For the text-containing cell, return its midpoint in (x, y) coordinate format. 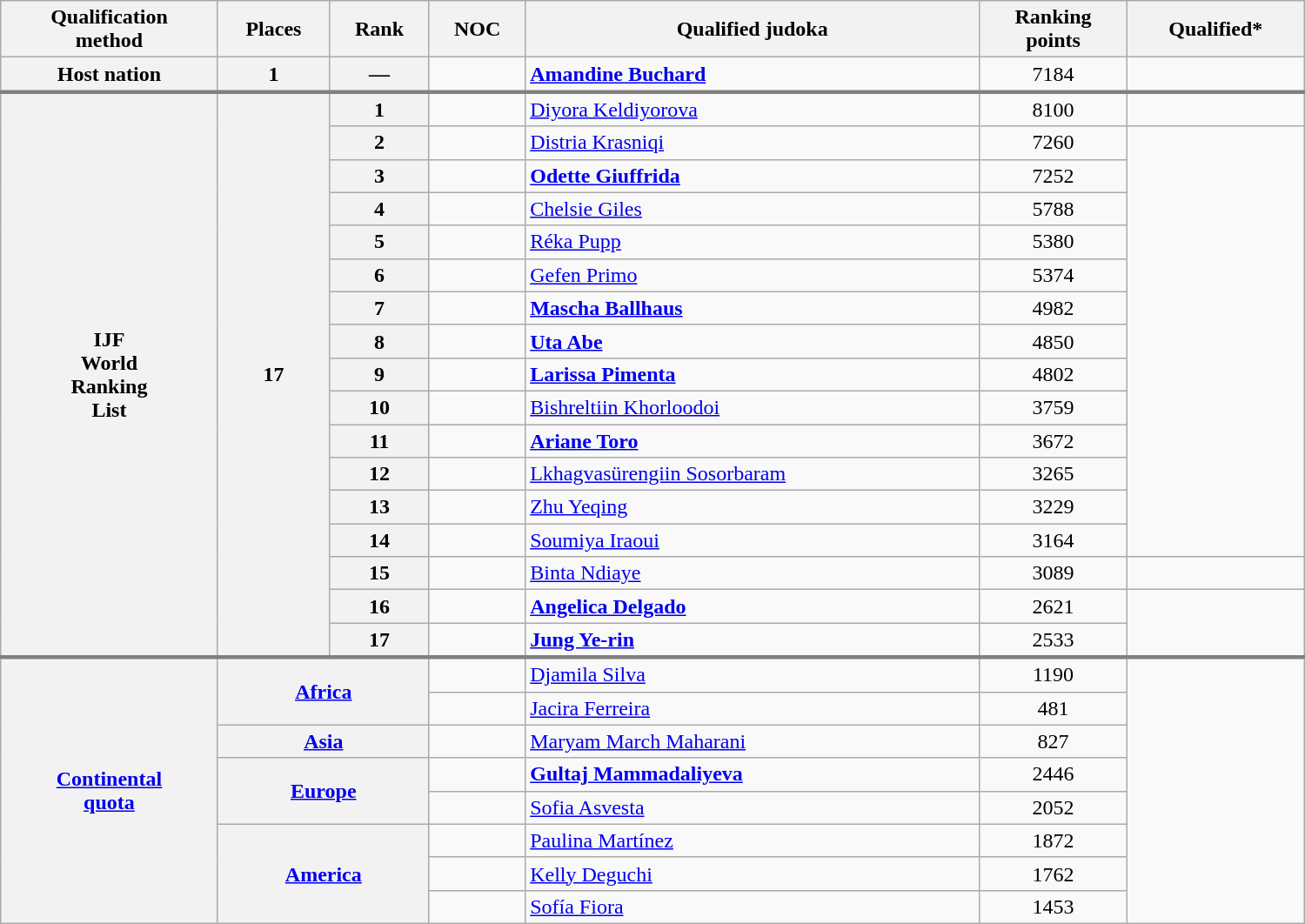
11 (379, 441)
3672 (1054, 441)
15 (379, 573)
9 (379, 374)
3759 (1054, 407)
Gultaj Mammadaliyeva (753, 774)
Rankingpoints (1054, 30)
6 (379, 275)
7184 (1054, 75)
3229 (1054, 507)
NOC (477, 30)
Continentalquota (110, 790)
Paulina Martínez (753, 840)
Kelly Deguchi (753, 874)
3164 (1054, 540)
4 (379, 209)
2446 (1054, 774)
3265 (1054, 474)
— (379, 75)
7252 (1054, 176)
Sofía Fiora (753, 907)
827 (1054, 741)
Odette Giuffrida (753, 176)
Qualificationmethod (110, 30)
7 (379, 308)
5374 (1054, 275)
1872 (1054, 840)
Zhu Yeqing (753, 507)
Angelica Delgado (753, 606)
3 (379, 176)
Gefen Primo (753, 275)
Host nation (110, 75)
7260 (1054, 143)
Rank (379, 30)
Asia (324, 741)
Amandine Buchard (753, 75)
Ariane Toro (753, 441)
Soumiya Iraoui (753, 540)
1190 (1054, 674)
Africa (324, 691)
3089 (1054, 573)
10 (379, 407)
Larissa Pimenta (753, 374)
Bishreltiin Khorloodoi (753, 407)
Djamila Silva (753, 674)
13 (379, 507)
Chelsie Giles (753, 209)
Mascha Ballhaus (753, 308)
5 (379, 242)
1453 (1054, 907)
Jacira Ferreira (753, 708)
Qualified* (1215, 30)
1762 (1054, 874)
4850 (1054, 341)
IJFWorldRankingList (110, 374)
5788 (1054, 209)
Diyora Keldiyorova (753, 109)
Binta Ndiaye (753, 573)
2052 (1054, 807)
8100 (1054, 109)
4982 (1054, 308)
4802 (1054, 374)
Lkhagvasürengiin Sosorbaram (753, 474)
Maryam March Maharani (753, 741)
Réka Pupp (753, 242)
Uta Abe (753, 341)
2621 (1054, 606)
481 (1054, 708)
2 (379, 143)
14 (379, 540)
Qualified judoka (753, 30)
2533 (1054, 640)
12 (379, 474)
Distria Krasniqi (753, 143)
America (324, 874)
Jung Ye-rin (753, 640)
8 (379, 341)
5380 (1054, 242)
Places (273, 30)
Europe (324, 791)
Sofia Asvesta (753, 807)
16 (379, 606)
